Extract the (X, Y) coordinate from the center of the cell holding the provided text.  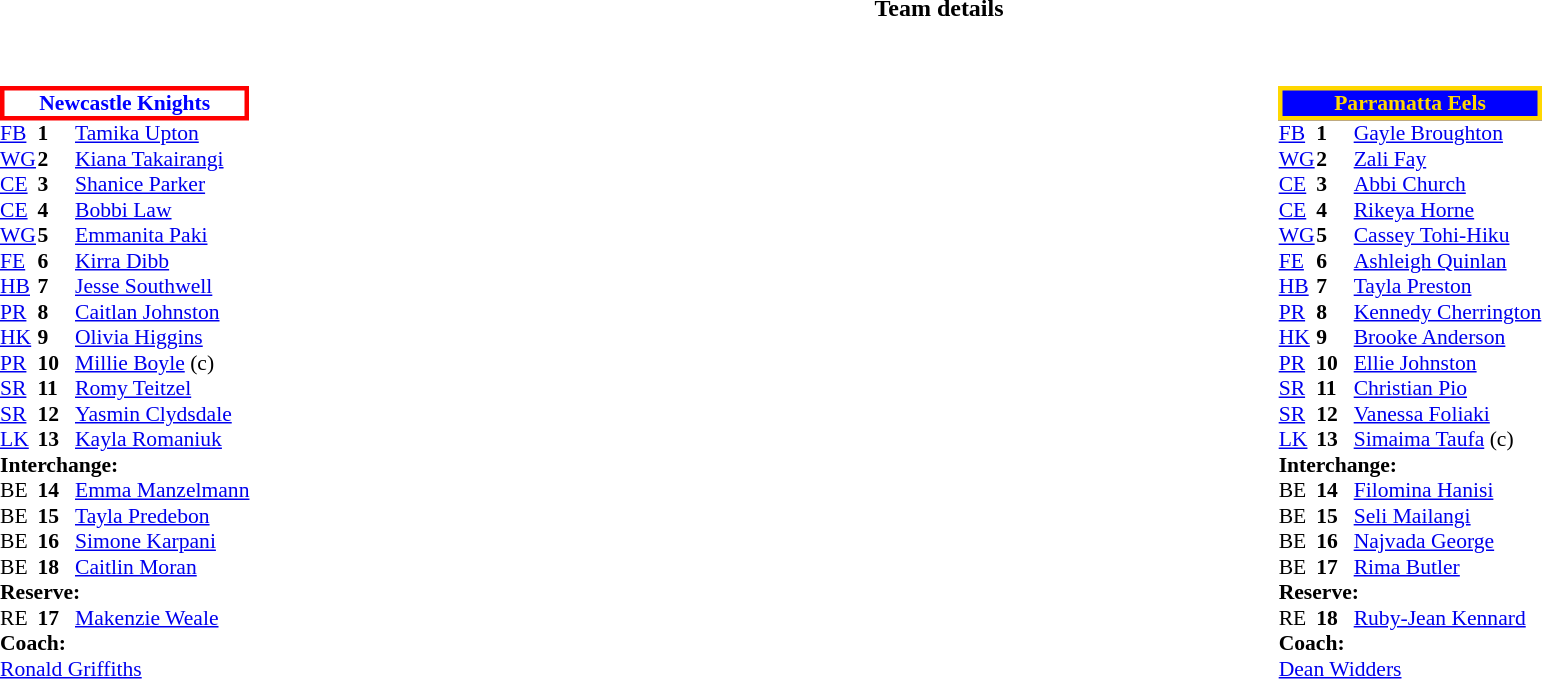
Ruby-Jean Kennard (1448, 618)
Jesse Southwell (162, 287)
Abbi Church (1448, 185)
Romy Teitzel (162, 389)
Makenzie Weale (162, 618)
Tamika Upton (162, 133)
Ashleigh Quinlan (1448, 261)
Olivia Higgins (162, 337)
Kayla Romaniuk (162, 439)
Emmanita Paki (162, 235)
Zali Fay (1448, 159)
Simone Karpani (162, 541)
Caitlan Johnston (162, 312)
Tayla Preston (1448, 287)
Newcastle Knights (124, 103)
Ellie Johnston (1448, 363)
Bobbi Law (162, 210)
Rima Butler (1448, 567)
Tayla Predebon (162, 516)
Simaima Taufa (c) (1448, 439)
Brooke Anderson (1448, 337)
Shanice Parker (162, 185)
Seli Mailangi (1448, 516)
Kennedy Cherrington (1448, 312)
Yasmin Clydsdale (162, 414)
Caitlin Moran (162, 567)
Najvada George (1448, 541)
Kirra Dibb (162, 261)
Gayle Broughton (1448, 133)
Cassey Tohi-Hiku (1448, 235)
Christian Pio (1448, 389)
Vanessa Foliaki (1448, 414)
Emma Manzelmann (162, 491)
Filomina Hanisi (1448, 491)
Millie Boyle (c) (162, 363)
Parramatta Eels (1410, 103)
Rikeya Horne (1448, 210)
Kiana Takairangi (162, 159)
